Return (X, Y) of the center of cell containing provided text 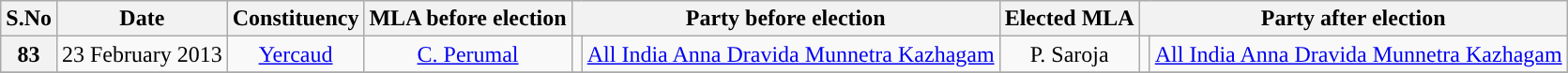
MLA before election (467, 19)
C. Perumal (467, 54)
S.No (29, 19)
P. Saroja (1070, 54)
Date (142, 19)
Party after election (1353, 19)
Constituency (296, 19)
83 (29, 54)
Elected MLA (1070, 19)
Yercaud (296, 54)
23 February 2013 (142, 54)
Party before election (785, 19)
